Output the [X, Y] coordinate of the center of the cell containing the given text.  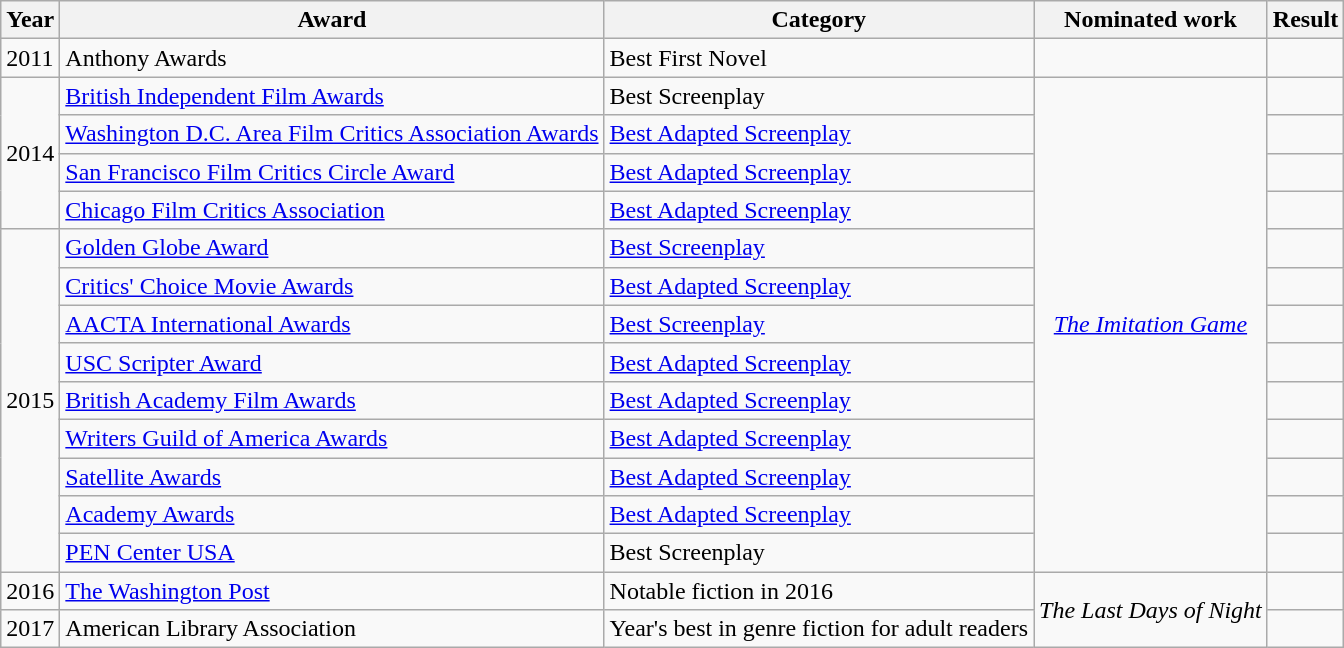
Year's best in genre fiction for adult readers [818, 629]
The Last Days of Night [1151, 610]
Category [818, 20]
Year [30, 20]
British Academy Film Awards [332, 400]
2015 [30, 400]
2016 [30, 591]
British Independent Film Awards [332, 96]
Notable fiction in 2016 [818, 591]
The Washington Post [332, 591]
PEN Center USA [332, 553]
The Imitation Game [1151, 324]
San Francisco Film Critics Circle Award [332, 172]
Award [332, 20]
Academy Awards [332, 515]
AACTA International Awards [332, 324]
2014 [30, 153]
Critics' Choice Movie Awards [332, 286]
Chicago Film Critics Association [332, 210]
Nominated work [1151, 20]
Result [1305, 20]
2011 [30, 58]
American Library Association [332, 629]
Writers Guild of America Awards [332, 438]
Best First Novel [818, 58]
USC Scripter Award [332, 362]
Anthony Awards [332, 58]
Washington D.C. Area Film Critics Association Awards [332, 134]
2017 [30, 629]
Satellite Awards [332, 477]
Golden Globe Award [332, 248]
